Capture the cell that displays the provided text and extract its (X, Y) central coordinate. 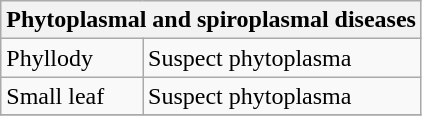
Phyllody (72, 58)
Phytoplasmal and spiroplasmal diseases (212, 20)
Small leaf (72, 96)
